Pinpoint the cell where the given text exists, returning its [X, Y] midpoint coordinate. 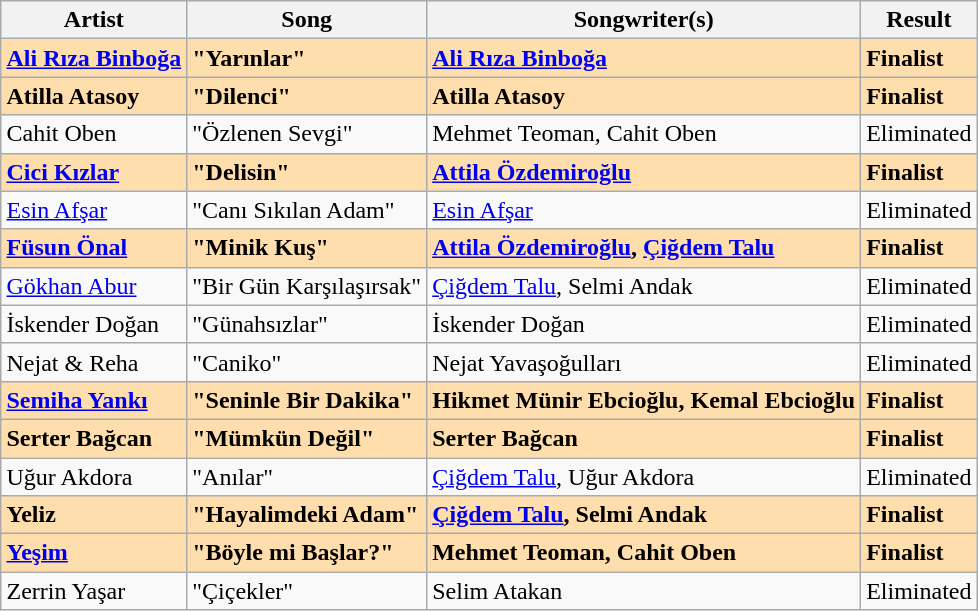
"Canı Sıkılan Adam" [307, 210]
"Delisin" [307, 172]
Çiğdem Talu, Uğur Akdora [644, 477]
"Mümkün Değil" [307, 438]
Nejat & Reha [94, 362]
"Günahsızlar" [307, 324]
Yeliz [94, 515]
Result [919, 20]
"Hayalimdeki Adam" [307, 515]
"Bir Gün Karşılaşırsak" [307, 286]
Uğur Akdora [94, 477]
Songwriter(s) [644, 20]
"Özlenen Sevgi" [307, 134]
Yeşim [94, 553]
"Caniko" [307, 362]
Gökhan Abur [94, 286]
Hikmet Münir Ebcioğlu, Kemal Ebcioğlu [644, 400]
Attila Özdemiroğlu [644, 172]
Semiha Yankı [94, 400]
Cahit Oben [94, 134]
Cici Kızlar [94, 172]
"Çiçekler" [307, 591]
"Seninle Bir Dakika" [307, 400]
Attila Özdemiroğlu, Çiğdem Talu [644, 248]
Zerrin Yaşar [94, 591]
"Yarınlar" [307, 58]
Selim Atakan [644, 591]
Nejat Yavaşoğulları [644, 362]
"Minik Kuş" [307, 248]
"Böyle mi Başlar?" [307, 553]
Artist [94, 20]
"Anılar" [307, 477]
"Dilenci" [307, 96]
Füsun Önal [94, 248]
Song [307, 20]
